Extract the [x, y] coordinate from the center of the cell holding the provided text.  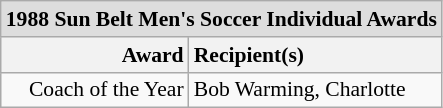
1988 Sun Belt Men's Soccer Individual Awards [222, 19]
Bob Warming, Charlotte [316, 90]
Coach of the Year [95, 90]
Award [95, 55]
Recipient(s) [316, 55]
